Locate the cell with the specified text and output its [X, Y] center coordinate. 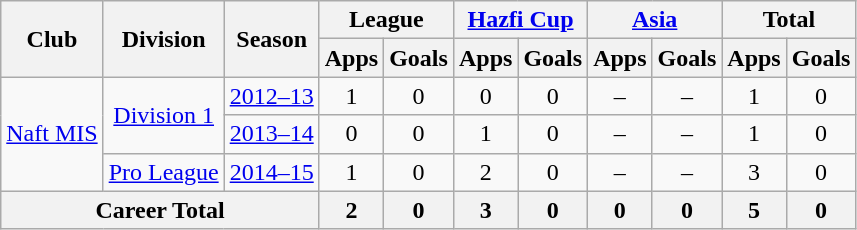
Asia [655, 20]
Career Total [160, 210]
Hazfi Cup [520, 20]
Division 1 [164, 115]
5 [754, 210]
Total [789, 20]
2014–15 [272, 172]
Club [52, 39]
League [386, 20]
Division [164, 39]
2012–13 [272, 96]
Pro League [164, 172]
Naft MIS [52, 134]
Season [272, 39]
2013–14 [272, 134]
